Detect which cell encompasses the target text, then output its [x, y] center coordinate. 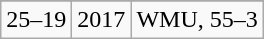
WMU, 55–3 [197, 20]
2017 [102, 20]
25–19 [36, 20]
